From the cell containing the given text, extract its center point as (x, y) coordinate. 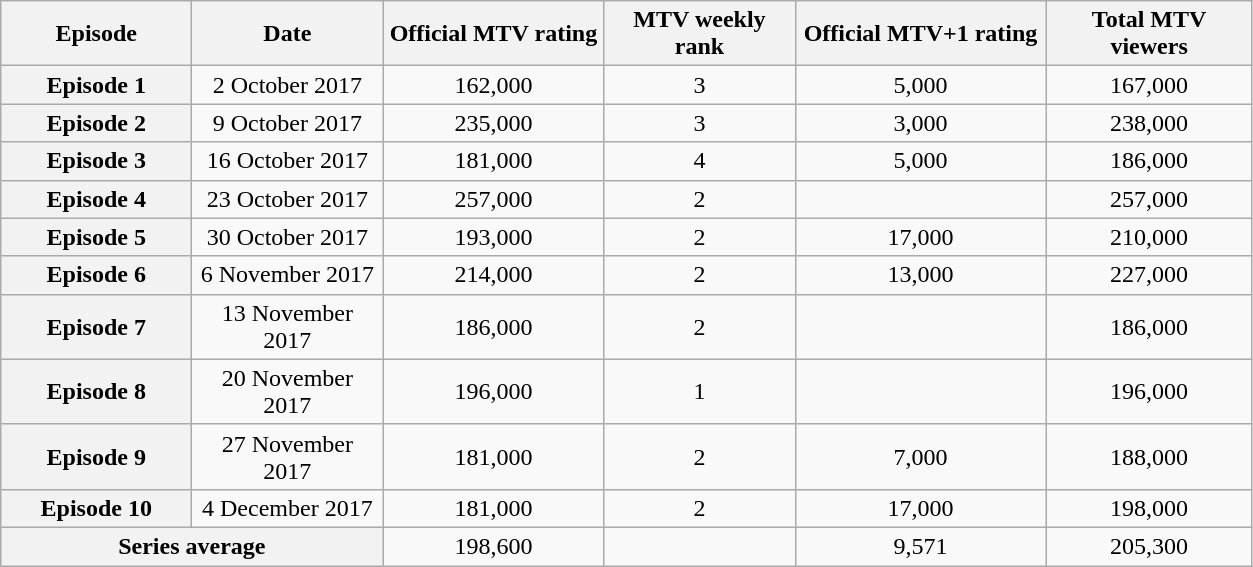
Episode 2 (96, 123)
16 October 2017 (288, 161)
198,600 (494, 546)
9,571 (920, 546)
235,000 (494, 123)
227,000 (1149, 275)
9 October 2017 (288, 123)
210,000 (1149, 237)
27 November 2017 (288, 456)
Official MTV+1 rating (920, 34)
Episode (96, 34)
Episode 8 (96, 392)
7,000 (920, 456)
Episode 6 (96, 275)
23 October 2017 (288, 199)
167,000 (1149, 85)
1 (700, 392)
Episode 1 (96, 85)
Episode 3 (96, 161)
6 November 2017 (288, 275)
198,000 (1149, 508)
Episode 9 (96, 456)
13,000 (920, 275)
20 November 2017 (288, 392)
Episode 5 (96, 237)
188,000 (1149, 456)
Episode 7 (96, 326)
4 December 2017 (288, 508)
MTV weekly rank (700, 34)
162,000 (494, 85)
3,000 (920, 123)
Date (288, 34)
4 (700, 161)
193,000 (494, 237)
2 October 2017 (288, 85)
Official MTV rating (494, 34)
214,000 (494, 275)
Episode 4 (96, 199)
205,300 (1149, 546)
Total MTV viewers (1149, 34)
30 October 2017 (288, 237)
Series average (192, 546)
238,000 (1149, 123)
Episode 10 (96, 508)
13 November 2017 (288, 326)
